Return [X, Y] of the center of cell containing provided text 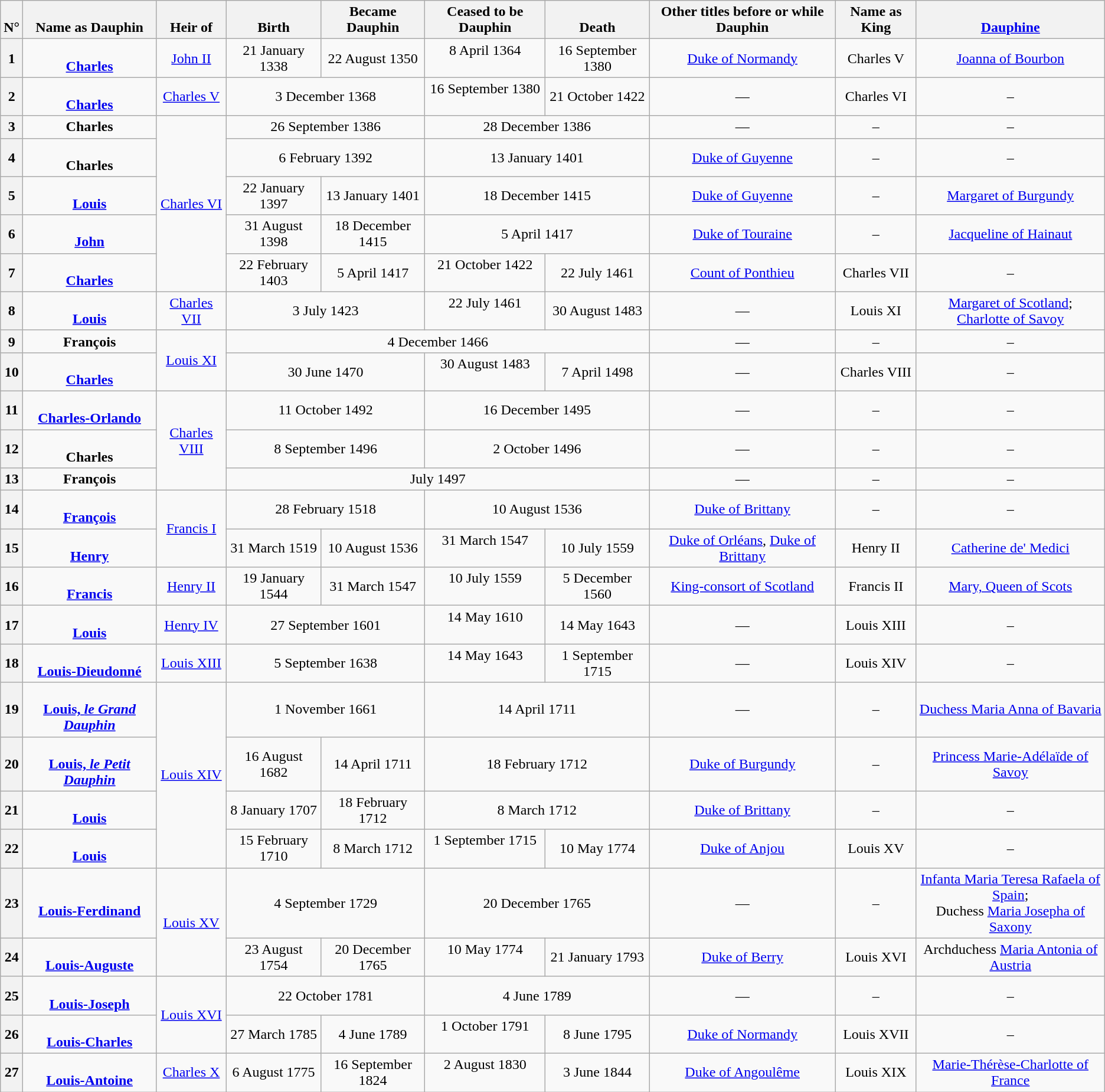
3 [12, 127]
2 October 1496 [537, 449]
8 June 1795 [597, 1034]
Marie-Thérèse-Charlotte of France [1011, 1072]
11 [12, 410]
1 November 1661 [326, 710]
3 June 1844 [597, 1072]
Name as Dauphin [90, 20]
14 [12, 510]
15 February 1710 [274, 849]
23 August 1754 [274, 957]
Margaret of Scotland;Charlotte of Savoy [1011, 310]
28 December 1386 [537, 127]
21 [12, 810]
15 [12, 548]
22 [12, 849]
Catherine de' Medici [1011, 548]
27 March 1785 [274, 1034]
Henry IV [191, 625]
16 [12, 587]
24 [12, 957]
10 [12, 372]
Louis-Ferdinand [90, 903]
Duke of Angoulême [743, 1072]
28 February 1518 [326, 510]
26 [12, 1034]
3 July 1423 [326, 310]
N° [12, 20]
Jacqueline of Hainaut [1011, 234]
Birth [274, 20]
26 September 1386 [326, 127]
16 August 1682 [274, 764]
27 [12, 1072]
Death [597, 20]
16 December 1495 [537, 410]
Duke of Burgundy [743, 764]
Infanta Maria Teresa Rafaela of Spain;Duchess Maria Josepha of Saxony [1011, 903]
31 August 1398 [274, 234]
5 [12, 196]
John [90, 234]
King-consort of Scotland [743, 587]
2 August 1830 [485, 1072]
July 1497 [438, 479]
Duke of Berry [743, 957]
Margaret of Burgundy [1011, 196]
6 [12, 234]
Dauphine [1011, 20]
Francis [90, 587]
17 [12, 625]
Louis, le Petit Dauphin [90, 764]
22 February 1403 [274, 273]
5 September 1638 [326, 663]
5 December 1560 [597, 587]
8 September 1496 [326, 449]
8 April 1364 [485, 58]
Other titles before or while Dauphin [743, 20]
Louis-Charles [90, 1034]
2 [12, 97]
31 March 1519 [274, 548]
Louis-Dieudonné [90, 663]
7 April 1498 [597, 372]
Ceased to be Dauphin [485, 20]
6 February 1392 [326, 157]
12 [12, 449]
Duke of Touraine [743, 234]
7 [12, 273]
13 [12, 479]
8 January 1707 [274, 810]
4 December 1466 [438, 341]
Mary, Queen of Scots [1011, 587]
Princess Marie-Adélaïde of Savoy [1011, 764]
Became Dauphin [373, 20]
Duke of Anjou [743, 849]
Louis-Joseph [90, 995]
19 [12, 710]
Count of Ponthieu [743, 273]
4 [12, 157]
22 October 1781 [326, 995]
Louis-Antoine [90, 1072]
19 January 1544 [274, 587]
Henry [90, 548]
1 October 1791 [485, 1034]
Joanna of Bourbon [1011, 58]
Louis, le Grand Dauphin [90, 710]
Francis I [191, 529]
Archduchess Maria Antonia of Austria [1011, 957]
6 August 1775 [274, 1072]
14 May 1610 [485, 625]
21 January 1338 [274, 58]
4 September 1729 [326, 903]
Name as King [876, 20]
30 June 1470 [326, 372]
Louis XIX [876, 1072]
Louis-Auguste [90, 957]
16 September 1824 [373, 1072]
22 August 1350 [373, 58]
Charles-Orlando [90, 410]
21 January 1793 [597, 957]
25 [12, 995]
Heir of [191, 20]
22 January 1397 [274, 196]
Charles X [191, 1072]
23 [12, 903]
1 [12, 58]
Duke of Orléans, Duke of Brittany [743, 548]
20 [12, 764]
27 September 1601 [326, 625]
8 [12, 310]
John II [191, 58]
3 December 1368 [326, 97]
Francis II [876, 587]
11 October 1492 [326, 410]
Louis XVII [876, 1034]
18 [12, 663]
9 [12, 341]
Duchess Maria Anna of Bavaria [1011, 710]
